Return (X, Y) of the center of cell containing provided text 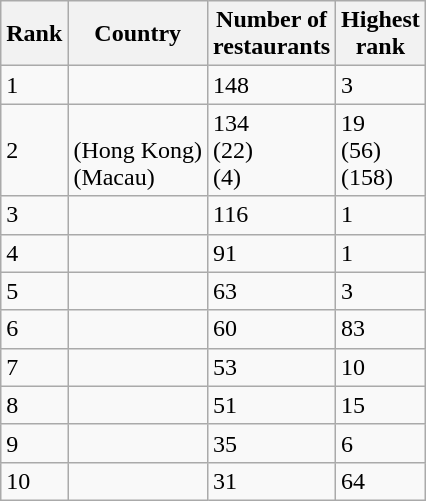
35 (272, 443)
Highestrank (381, 34)
60 (272, 329)
51 (272, 405)
9 (34, 443)
8 (34, 405)
53 (272, 367)
15 (381, 405)
64 (381, 481)
Number ofrestaurants (272, 34)
Country (138, 34)
31 (272, 481)
19(56)(158) (381, 150)
83 (381, 329)
63 (272, 291)
7 (34, 367)
91 (272, 253)
134(22)(4) (272, 150)
4 (34, 253)
2 (34, 150)
116 (272, 215)
Rank (34, 34)
148 (272, 85)
5 (34, 291)
(Hong Kong)(Macau) (138, 150)
